For the text-containing cell, return its midpoint in [X, Y] coordinate format. 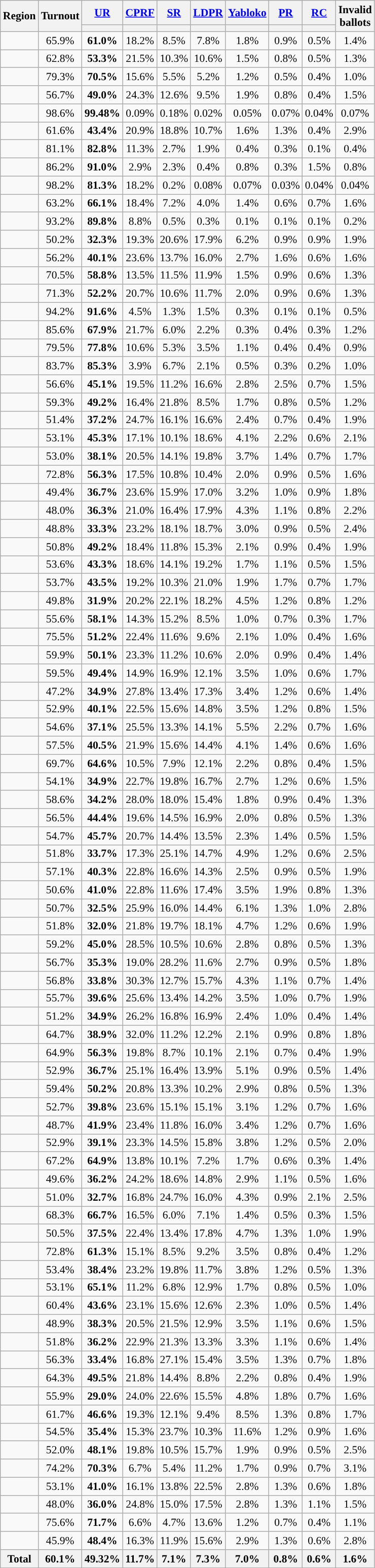
74.2% [60, 1469]
9.4% [208, 1414]
23.1% [140, 1306]
66.7% [102, 1215]
23.7% [174, 1432]
64.7% [60, 1035]
93.2% [60, 222]
20.2% [140, 601]
PR [286, 13]
56.2% [60, 258]
40.3% [102, 872]
0.02% [208, 113]
Region [19, 16]
17.8% [208, 1234]
49.32% [102, 1559]
59.2% [60, 945]
51.0% [60, 1197]
11.5% [174, 275]
43.5% [102, 583]
58.8% [102, 275]
54.6% [60, 727]
5.3% [174, 348]
45.0% [102, 945]
21.3% [174, 1342]
24.2% [140, 1179]
52.7% [60, 1107]
10.2% [208, 1089]
65.1% [102, 1287]
56.5% [60, 818]
71.3% [60, 294]
85.3% [102, 366]
23.4% [140, 1125]
85.6% [60, 330]
54.7% [60, 836]
9.2% [208, 1251]
15.9% [174, 493]
UR [102, 13]
61.7% [60, 1414]
26.2% [140, 1017]
22.6% [174, 1396]
24.8% [140, 1505]
54.5% [60, 1432]
55.9% [60, 1396]
50.1% [102, 655]
6.8% [174, 1287]
67.2% [60, 1161]
13.7% [174, 258]
56.8% [60, 981]
47.2% [60, 691]
43.6% [102, 1306]
7.0% [247, 1559]
60.4% [60, 1306]
0.05% [247, 113]
21.7% [140, 330]
33.8% [102, 981]
RC [319, 13]
6.1% [247, 908]
38.1% [102, 457]
71.7% [102, 1523]
79.5% [60, 348]
16.3% [140, 1541]
22.1% [174, 601]
9.5% [208, 95]
10.4% [208, 474]
35.4% [102, 1432]
25.6% [140, 998]
17.0% [208, 493]
14.2% [208, 998]
19.7% [174, 926]
15.8% [208, 1143]
33.7% [102, 854]
Yabloko [247, 13]
32.5% [102, 908]
37.2% [102, 420]
33.4% [102, 1360]
59.5% [60, 673]
19.0% [140, 962]
38.4% [102, 1270]
18.7% [208, 529]
39.8% [102, 1107]
11.3% [140, 149]
61.3% [102, 1251]
22.9% [140, 1342]
38.9% [102, 1035]
18.0% [174, 800]
49.8% [60, 601]
46.6% [102, 1414]
59.3% [60, 402]
5.2% [208, 77]
39.6% [102, 998]
44.4% [102, 818]
20.8% [140, 1089]
10.7% [208, 131]
53.0% [60, 457]
12.2% [208, 1035]
7.3% [208, 1559]
94.2% [60, 312]
91.6% [102, 312]
5.4% [174, 1469]
6.2% [247, 239]
7.8% [208, 41]
65.9% [60, 41]
55.7% [60, 998]
48.4% [102, 1541]
30.3% [140, 981]
37.5% [102, 1234]
36.3% [102, 511]
83.7% [60, 366]
89.8% [102, 222]
5.1% [247, 1071]
3.7% [247, 457]
34.2% [102, 800]
18.8% [174, 131]
82.8% [102, 149]
14.7% [208, 854]
13.9% [208, 1071]
28.2% [174, 962]
81.1% [60, 149]
66.1% [102, 203]
13.6% [208, 1523]
7.9% [174, 763]
15.5% [208, 1396]
59.4% [60, 1089]
31.9% [102, 601]
77.8% [102, 348]
50.6% [60, 890]
58.6% [60, 800]
33.3% [102, 529]
6.6% [140, 1523]
3.3% [247, 1342]
57.5% [60, 746]
54.1% [60, 782]
25.5% [140, 727]
79.3% [60, 77]
19.5% [140, 384]
48.9% [60, 1324]
60.1% [60, 1559]
43.3% [102, 565]
61.0% [102, 41]
Turnout [60, 16]
17.1% [140, 438]
21.9% [140, 746]
69.7% [60, 763]
24.0% [140, 1396]
40.5% [102, 746]
28.0% [140, 800]
36.0% [102, 1505]
LDPR [208, 13]
15.2% [174, 619]
52.2% [102, 294]
38.3% [102, 1324]
CPRF [140, 13]
48.7% [60, 1125]
75.6% [60, 1523]
10.8% [174, 474]
81.3% [102, 185]
0.09% [140, 113]
45.7% [102, 836]
17.4% [208, 890]
12.7% [174, 981]
62.8% [60, 59]
48.8% [60, 529]
75.5% [60, 637]
4.8% [247, 1396]
39.1% [102, 1143]
49.0% [102, 95]
49.5% [102, 1378]
63.2% [60, 203]
61.6% [60, 131]
0.08% [208, 185]
28.5% [140, 945]
50.5% [60, 1234]
SR [174, 13]
0.03% [286, 185]
4.0% [208, 203]
53.3% [102, 59]
86.2% [60, 167]
45.9% [60, 1541]
45.3% [102, 438]
27.1% [174, 1360]
16.5% [140, 1215]
32.7% [102, 1197]
58.1% [102, 619]
3.2% [247, 493]
20.6% [174, 239]
43.4% [102, 131]
53.7% [60, 583]
0.18% [174, 113]
25.9% [140, 908]
Invalidballots [355, 16]
67.9% [102, 330]
57.1% [60, 872]
Total [19, 1559]
53.4% [60, 1270]
15.0% [174, 1505]
3.9% [140, 366]
64.3% [60, 1378]
99.48% [102, 113]
68.3% [60, 1215]
45.1% [102, 384]
9.6% [208, 637]
41.9% [102, 1125]
22.7% [140, 782]
48.1% [102, 1450]
51.4% [60, 420]
50.7% [60, 908]
56.6% [60, 384]
91.0% [102, 167]
8.7% [174, 1053]
3.0% [247, 529]
16.7% [208, 782]
35.3% [102, 962]
55.6% [60, 619]
14.9% [140, 673]
98.2% [60, 185]
70.3% [102, 1469]
50.8% [60, 547]
49.6% [60, 1179]
98.6% [60, 113]
29.0% [102, 1396]
37.1% [102, 727]
19.6% [140, 818]
24.3% [140, 95]
4.9% [247, 854]
64.6% [102, 763]
27.8% [140, 691]
52.0% [60, 1450]
20.9% [140, 131]
32.3% [102, 239]
59.9% [60, 655]
53.6% [60, 565]
